Find where the given text appears and provide that cell's center as (X, Y) coordinate. 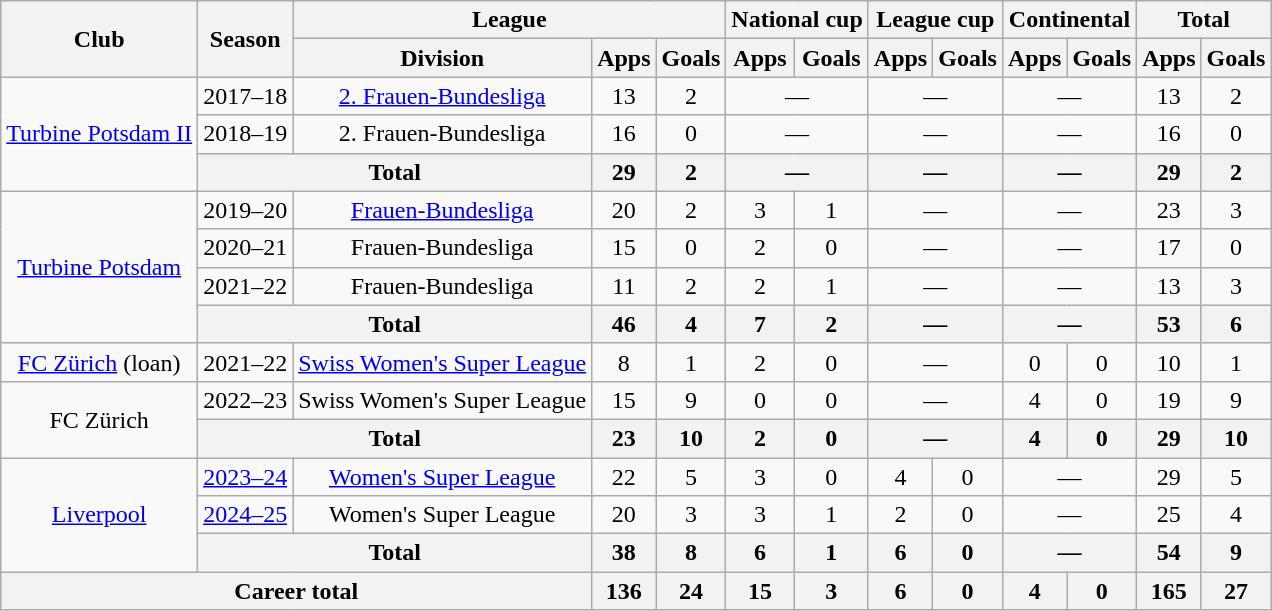
19 (1169, 400)
24 (691, 591)
7 (760, 324)
11 (624, 286)
Club (100, 39)
136 (624, 591)
FC Zürich (loan) (100, 362)
27 (1236, 591)
Division (442, 58)
53 (1169, 324)
2024–25 (246, 515)
22 (624, 477)
League cup (935, 20)
Season (246, 39)
54 (1169, 553)
2023–24 (246, 477)
National cup (797, 20)
25 (1169, 515)
2017–18 (246, 96)
38 (624, 553)
46 (624, 324)
Turbine Potsdam II (100, 134)
2018–19 (246, 134)
17 (1169, 248)
Liverpool (100, 515)
Continental (1069, 20)
League (510, 20)
165 (1169, 591)
2020–21 (246, 248)
2019–20 (246, 210)
FC Zürich (100, 419)
2022–23 (246, 400)
Career total (296, 591)
Turbine Potsdam (100, 267)
